Search for the cell housing the specified text and yield its (x, y) center coordinate. 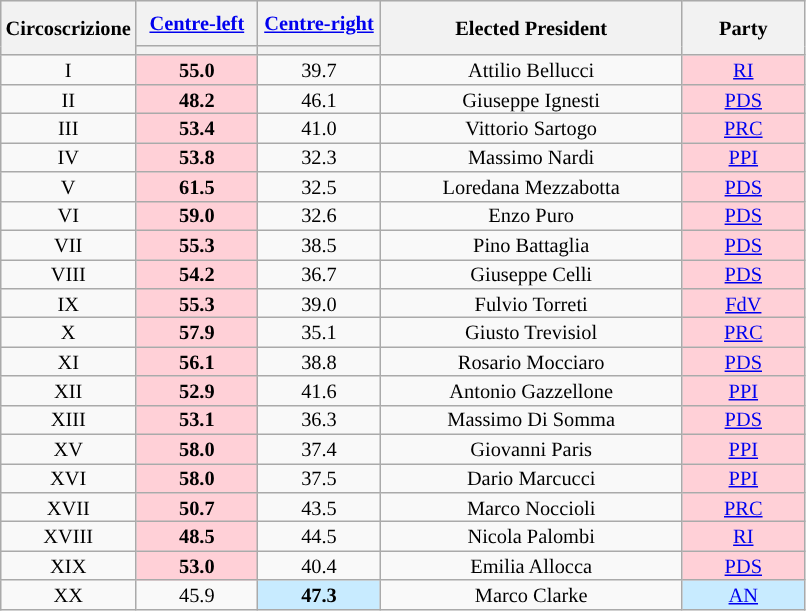
37.4 (319, 448)
38.5 (319, 244)
Giuseppe Ignesti (531, 98)
IX (68, 302)
53.1 (197, 420)
Fulvio Torreti (531, 302)
52.9 (197, 390)
44.5 (319, 536)
Party (743, 28)
XIX (68, 566)
XIII (68, 420)
Attilio Bellucci (531, 70)
Centre-right (319, 22)
Centre-left (197, 22)
XVI (68, 478)
32.5 (319, 186)
XII (68, 390)
Pino Battaglia (531, 244)
Elected President (531, 28)
Loredana Mezzabotta (531, 186)
56.1 (197, 362)
41.0 (319, 128)
Marco Noccioli (531, 506)
32.3 (319, 156)
41.6 (319, 390)
Emilia Allocca (531, 566)
XI (68, 362)
VI (68, 216)
XVIII (68, 536)
43.5 (319, 506)
61.5 (197, 186)
45.9 (197, 594)
II (68, 98)
Antonio Gazzellone (531, 390)
Nicola Palombi (531, 536)
55.0 (197, 70)
39.7 (319, 70)
FdV (743, 302)
54.2 (197, 274)
Vittorio Sartogo (531, 128)
40.4 (319, 566)
Marco Clarke (531, 594)
XVII (68, 506)
VIII (68, 274)
III (68, 128)
Giuseppe Celli (531, 274)
57.9 (197, 332)
AN (743, 594)
53.4 (197, 128)
53.8 (197, 156)
48.2 (197, 98)
50.7 (197, 506)
35.1 (319, 332)
Massimo Di Somma (531, 420)
IV (68, 156)
Dario Marcucci (531, 478)
Giovanni Paris (531, 448)
Massimo Nardi (531, 156)
VII (68, 244)
39.0 (319, 302)
48.5 (197, 536)
Enzo Puro (531, 216)
46.1 (319, 98)
Giusto Trevisiol (531, 332)
V (68, 186)
Circoscrizione (68, 28)
53.0 (197, 566)
I (68, 70)
XV (68, 448)
59.0 (197, 216)
X (68, 332)
38.8 (319, 362)
37.5 (319, 478)
36.3 (319, 420)
32.6 (319, 216)
Rosario Mocciaro (531, 362)
36.7 (319, 274)
47.3 (319, 594)
XX (68, 594)
